Return (x, y) of the center of cell containing provided text 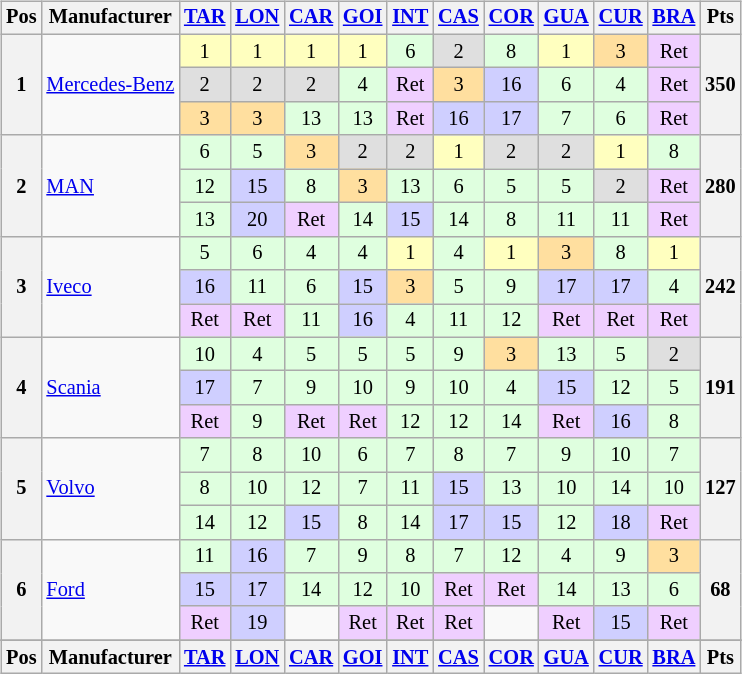
Mercedes-Benz (110, 84)
Ford (110, 590)
280 (720, 186)
MAN (110, 186)
350 (720, 84)
191 (720, 388)
19 (257, 623)
Iveco (110, 286)
68 (720, 590)
20 (257, 220)
242 (720, 286)
127 (720, 488)
Scania (110, 388)
Volvo (110, 488)
18 (621, 522)
